From the cell containing the given text, extract its center point as (X, Y) coordinate. 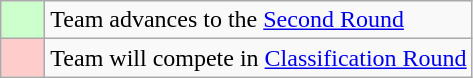
Team advances to the Second Round (258, 20)
Team will compete in Classification Round (258, 58)
